Identify which cell holds the provided text, then report its (x, y) central coordinate. 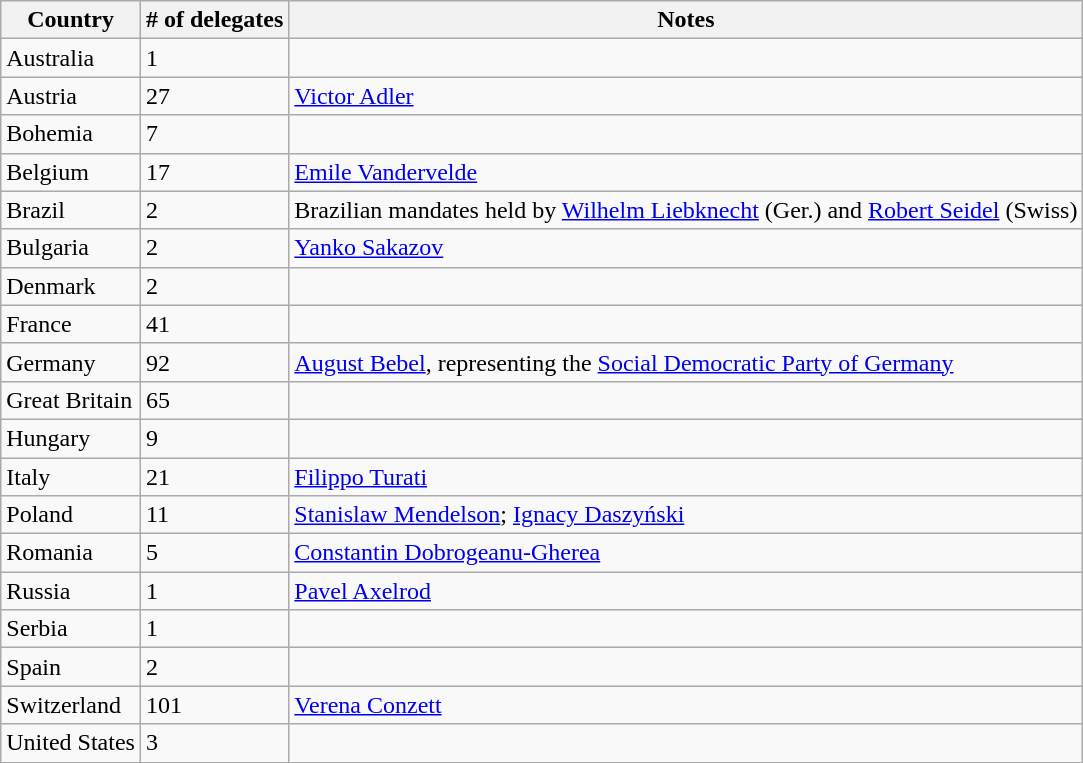
Denmark (71, 286)
# of delegates (214, 20)
27 (214, 96)
Bulgaria (71, 248)
Brazilian mandates held by Wilhelm Liebknecht (Ger.) and Robert Seidel (Swiss) (686, 210)
21 (214, 477)
65 (214, 400)
Yanko Sakazov (686, 248)
Emile Vandervelde (686, 172)
Bohemia (71, 134)
Constantin Dobrogeanu-Gherea (686, 553)
Austria (71, 96)
August Bebel, representing the Social Democratic Party of Germany (686, 362)
Germany (71, 362)
Belgium (71, 172)
Italy (71, 477)
France (71, 324)
Country (71, 20)
101 (214, 705)
Spain (71, 667)
United States (71, 743)
5 (214, 553)
Russia (71, 591)
Switzerland (71, 705)
Australia (71, 58)
Filippo Turati (686, 477)
Serbia (71, 629)
Brazil (71, 210)
Romania (71, 553)
11 (214, 515)
41 (214, 324)
Hungary (71, 438)
9 (214, 438)
Pavel Axelrod (686, 591)
Notes (686, 20)
92 (214, 362)
Great Britain (71, 400)
7 (214, 134)
3 (214, 743)
Verena Conzett (686, 705)
Victor Adler (686, 96)
17 (214, 172)
Stanislaw Mendelson; Ignacy Daszyński (686, 515)
Poland (71, 515)
